Provide the [X, Y] coordinate of the cell's center where the given text is located.  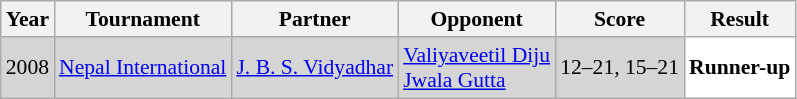
Valiyaveetil Diju Jwala Gutta [476, 68]
Opponent [476, 19]
J. B. S. Vidyadhar [314, 68]
Runner-up [740, 68]
Score [620, 19]
12–21, 15–21 [620, 68]
Partner [314, 19]
Year [28, 19]
Result [740, 19]
Tournament [142, 19]
Nepal International [142, 68]
2008 [28, 68]
